Extract the (x, y) coordinate from the center of the cell holding the provided text.  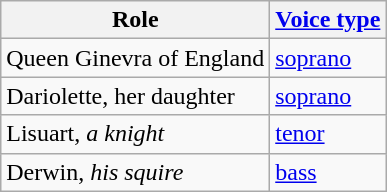
Lisuart, a knight (136, 134)
Queen Ginevra of England (136, 58)
Role (136, 20)
tenor (328, 134)
Dariolette, her daughter (136, 96)
Voice type (328, 20)
bass (328, 172)
Derwin, his squire (136, 172)
